Determine the [x, y] coordinate at the center of the cell enclosing the given text.  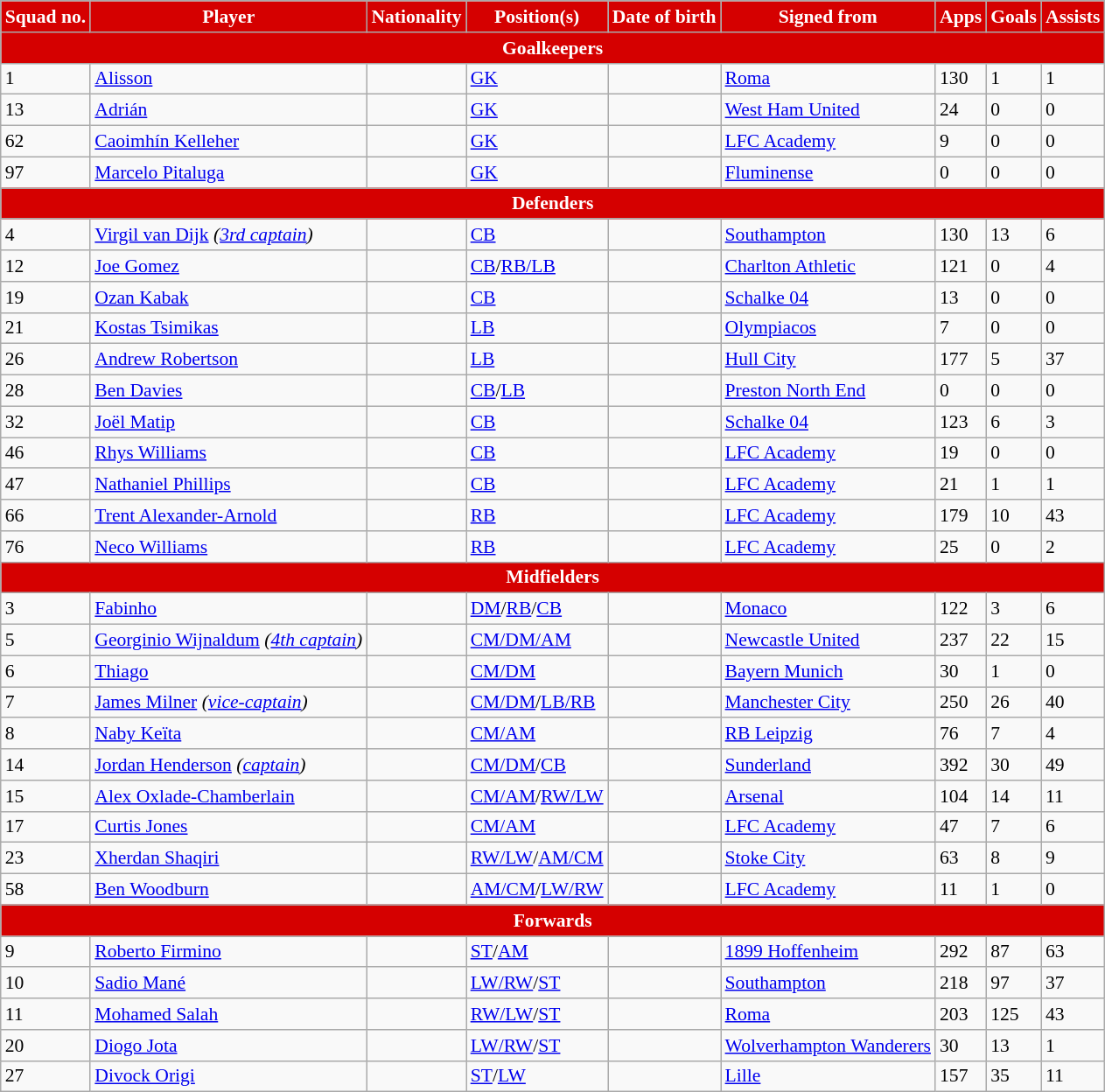
237 [961, 640]
Ozan Kabak [228, 297]
250 [961, 703]
Alisson [228, 79]
24 [961, 110]
ST/LW [537, 1076]
Apps [961, 17]
Arsenal [828, 796]
218 [961, 983]
Goals [1013, 17]
RW/LW/AM/CM [537, 858]
ST/AM [537, 952]
CM/AM/RW/LW [537, 796]
Stoke City [828, 858]
Wolverhampton Wanderers [828, 1046]
Charlton Athletic [828, 266]
125 [1013, 1014]
Virgil van Dijk (3rd captain) [228, 235]
Adrián [228, 110]
121 [961, 266]
Sadio Mané [228, 983]
CB/RB/LB [537, 266]
Nationality [416, 17]
12 [45, 266]
CM/DM/AM [537, 640]
Forwards [553, 920]
RB Leipzig [828, 734]
Nathaniel Phillips [228, 485]
58 [45, 890]
Goalkeepers [553, 48]
Kostas Tsimikas [228, 328]
Curtis Jones [228, 827]
17 [45, 827]
Assists [1073, 17]
AM/CM/LW/RW [537, 890]
62 [45, 142]
22 [1013, 640]
104 [961, 796]
CM/DM [537, 671]
Georginio Wijnaldum (4th captain) [228, 640]
Date of birth [665, 17]
Position(s) [537, 17]
Hull City [828, 360]
Player [228, 17]
20 [45, 1046]
DM/RB/CB [537, 609]
Jordan Henderson (captain) [228, 765]
203 [961, 1014]
Marcelo Pitaluga [228, 172]
Newcastle United [828, 640]
Lille [828, 1076]
Joël Matip [228, 422]
49 [1073, 765]
1899 Hoffenheim [828, 952]
Ben Woodburn [228, 890]
Joe Gomez [228, 266]
Squad no. [45, 17]
123 [961, 422]
Monaco [828, 609]
West Ham United [828, 110]
Divock Origi [228, 1076]
Thiago [228, 671]
CM/DM/LB/RB [537, 703]
28 [45, 391]
Andrew Robertson [228, 360]
Fabinho [228, 609]
Midfielders [553, 577]
Defenders [553, 204]
46 [45, 453]
Ben Davies [228, 391]
35 [1013, 1076]
Signed from [828, 17]
Olympiacos [828, 328]
Rhys Williams [228, 453]
157 [961, 1076]
Mohamed Salah [228, 1014]
Fluminense [828, 172]
27 [45, 1076]
179 [961, 515]
Xherdan Shaqiri [228, 858]
Caoimhín Kelleher [228, 142]
32 [45, 422]
CB/LB [537, 391]
Roberto Firmino [228, 952]
40 [1073, 703]
Sunderland [828, 765]
66 [45, 515]
Bayern Munich [828, 671]
Naby Keïta [228, 734]
Trent Alexander-Arnold [228, 515]
CM/DM/CB [537, 765]
122 [961, 609]
Manchester City [828, 703]
James Milner (vice-captain) [228, 703]
23 [45, 858]
Alex Oxlade-Chamberlain [228, 796]
2 [1073, 547]
Diogo Jota [228, 1046]
25 [961, 547]
177 [961, 360]
392 [961, 765]
Neco Williams [228, 547]
87 [1013, 952]
Preston North End [828, 391]
RW/LW/ST [537, 1014]
292 [961, 952]
